Pinpoint the cell where the given text exists, returning its [x, y] midpoint coordinate. 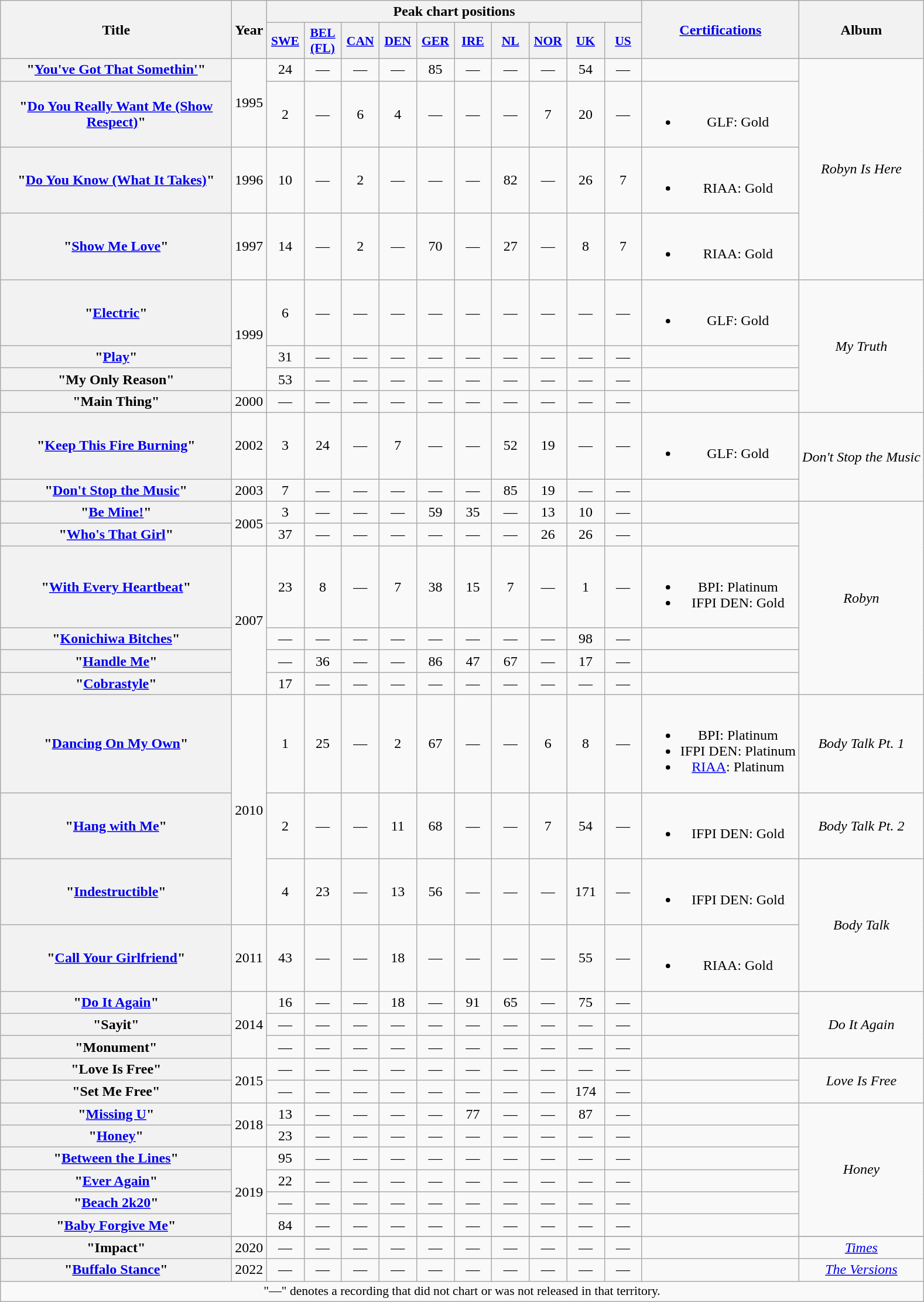
IRE [473, 41]
56 [435, 891]
"Impact" [116, 1248]
84 [285, 1225]
2014 [249, 1024]
2007 [249, 620]
75 [586, 1002]
"Dancing On My Own" [116, 744]
2018 [249, 1125]
70 [435, 246]
31 [285, 357]
"With Every Heartbeat" [116, 587]
2022 [249, 1270]
"Indestructible" [116, 891]
53 [285, 379]
Year [249, 29]
"Be Mine!" [116, 512]
Body Talk [862, 925]
174 [586, 1091]
"Call Your Girlfriend" [116, 958]
52 [511, 445]
BEL (FL) [323, 41]
Certifications [720, 29]
1999 [249, 335]
"Baby Forgive Me" [116, 1225]
14 [285, 246]
2020 [249, 1248]
Title [116, 29]
"Ever Again" [116, 1181]
"Do You Really Want Me (Show Respect)" [116, 114]
Times [862, 1248]
37 [285, 535]
"My Only Reason" [116, 379]
2015 [249, 1080]
77 [473, 1113]
"Sayit" [116, 1024]
82 [511, 180]
Robyn Is Here [862, 169]
"Keep This Fire Burning" [116, 445]
"Between the Lines" [116, 1159]
20 [586, 114]
"Handle Me" [116, 661]
2000 [249, 401]
2003 [249, 490]
11 [398, 826]
38 [435, 587]
Body Talk Pt. 1 [862, 744]
Robyn [862, 598]
47 [473, 661]
"You've Got That Somethin'" [116, 70]
171 [586, 891]
BPI: PlatinumIFPI DEN: PlatinumRIAA: Platinum [720, 744]
DEN [398, 41]
SWE [285, 41]
"Beach 2k20" [116, 1203]
1995 [249, 103]
95 [285, 1159]
Do It Again [862, 1024]
"Electric" [116, 313]
2011 [249, 958]
CAN [360, 41]
"Monument" [116, 1047]
"Main Thing" [116, 401]
BPI: PlatinumIFPI DEN: Gold [720, 587]
My Truth [862, 346]
27 [511, 246]
59 [435, 512]
Peak chart positions [454, 12]
35 [473, 512]
GER [435, 41]
"Honey" [116, 1136]
UK [586, 41]
"Hang with Me" [116, 826]
"Missing U" [116, 1113]
86 [435, 661]
25 [323, 744]
"Do It Again" [116, 1002]
1996 [249, 180]
"—" denotes a recording that did not chart or was not released in that territory. [463, 1291]
55 [586, 958]
Don't Stop the Music [862, 457]
22 [285, 1181]
"Don't Stop the Music" [116, 490]
US [623, 41]
87 [586, 1113]
15 [473, 587]
2002 [249, 445]
2010 [249, 809]
Body Talk Pt. 2 [862, 826]
NOR [548, 41]
43 [285, 958]
"Cobrastyle" [116, 684]
"Buffalo Stance" [116, 1270]
"Show Me Love" [116, 246]
68 [435, 826]
2005 [249, 524]
"Play" [116, 357]
Honey [862, 1169]
1997 [249, 246]
65 [511, 1002]
Album [862, 29]
NL [511, 41]
"Konichiwa Bitches" [116, 639]
The Versions [862, 1270]
"Do You Know (What It Takes)" [116, 180]
Love Is Free [862, 1080]
2019 [249, 1192]
16 [285, 1002]
"Set Me Free" [116, 1091]
36 [323, 661]
98 [586, 639]
"Love Is Free" [116, 1069]
91 [473, 1002]
"Who's That Girl" [116, 535]
